Return (x, y) of the center of cell containing provided text 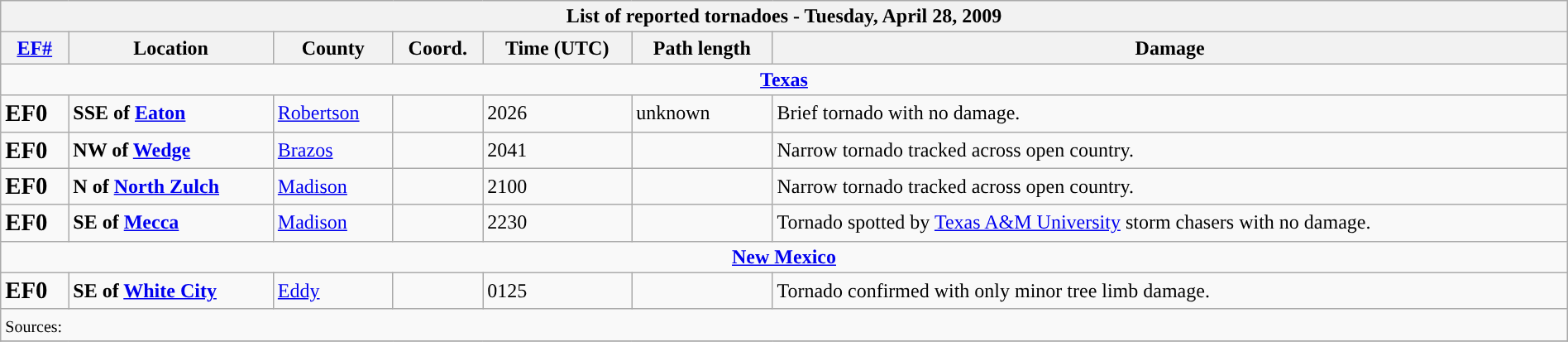
Tornado spotted by Texas A&M University storm chasers with no damage. (1169, 223)
County (332, 48)
Time (UTC) (557, 48)
Coord. (438, 48)
Brief tornado with no damage. (1169, 113)
2041 (557, 150)
SE of White City (171, 291)
Path length (702, 48)
0125 (557, 291)
SSE of Eaton (171, 113)
Damage (1169, 48)
2100 (557, 186)
SE of Mecca (171, 223)
N of North Zulch (171, 186)
Texas (784, 79)
Robertson (332, 113)
Eddy (332, 291)
Brazos (332, 150)
List of reported tornadoes - Tuesday, April 28, 2009 (784, 17)
EF# (35, 48)
New Mexico (784, 257)
Sources: (784, 325)
Tornado confirmed with only minor tree limb damage. (1169, 291)
Location (171, 48)
NW of Wedge (171, 150)
unknown (702, 113)
2026 (557, 113)
2230 (557, 223)
